Output the [X, Y] coordinate of the center of the cell containing the given text.  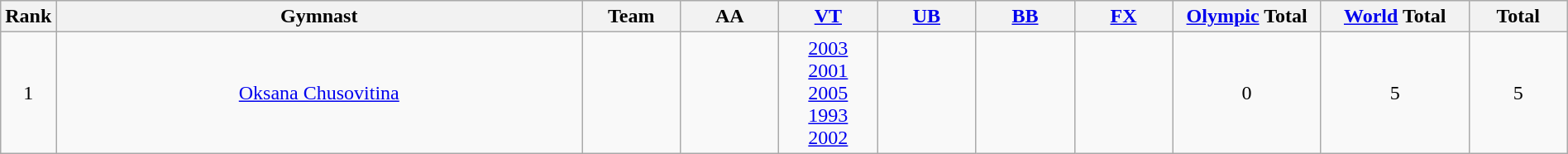
Total [1518, 17]
Olympic Total [1247, 17]
BB [1025, 17]
Team [632, 17]
World Total [1394, 17]
0 [1247, 93]
Oksana Chusovitina [319, 93]
VT [829, 17]
UB [926, 17]
Gymnast [319, 17]
2003 2001 2005 1993 2002 [829, 93]
AA [729, 17]
FX [1123, 17]
Rank [28, 17]
1 [28, 93]
